Detect which cell encompasses the target text, then output its [X, Y] center coordinate. 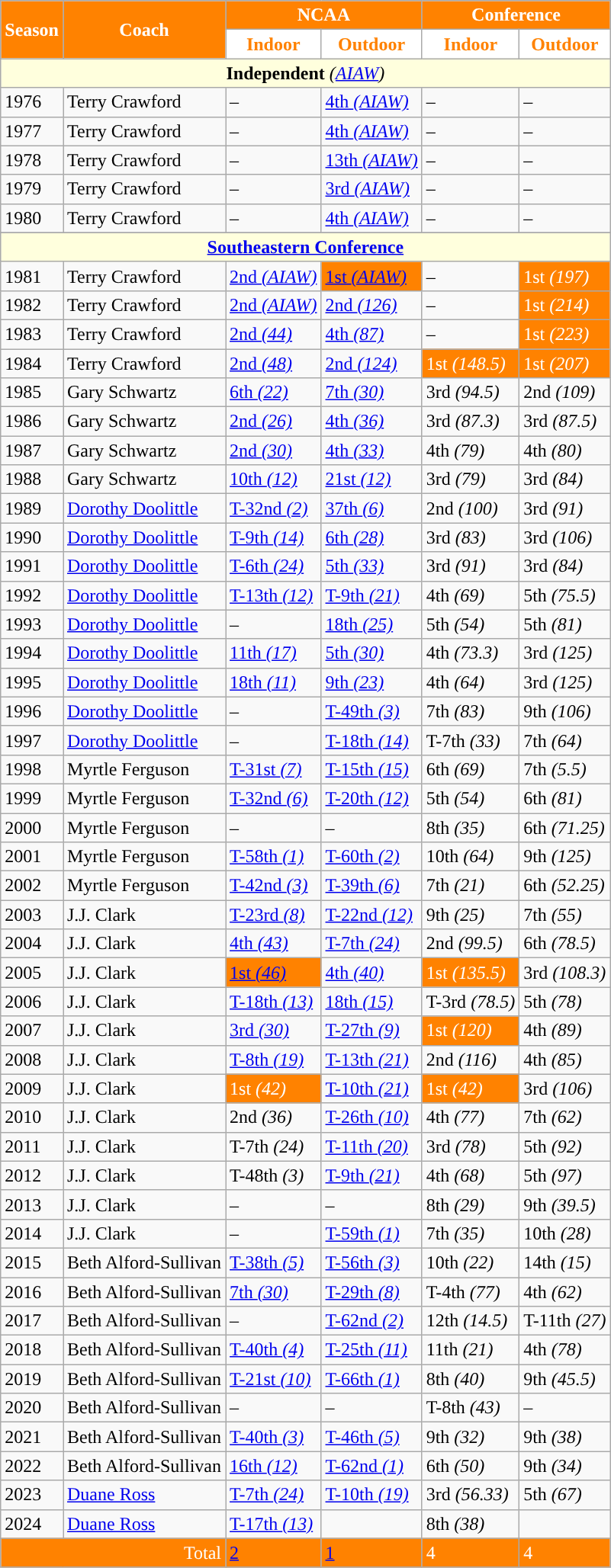
12th (14.5) [471, 1321]
T-62nd (2) [371, 1321]
8th (29) [471, 1204]
2nd (109) [564, 393]
1992 [32, 595]
2001 [32, 857]
2 [273, 1553]
T-11th (27) [564, 1321]
4th (68) [471, 1175]
18th (15) [371, 1002]
T-13th (21) [371, 1060]
7th (55) [564, 915]
T-58th (1) [273, 857]
4th (85) [564, 1060]
T-3rd (78.5) [471, 1002]
6th (78.5) [564, 944]
2004 [32, 944]
6th (22) [273, 393]
11th (17) [273, 653]
3rd (30) [273, 1031]
T-59th (1) [371, 1233]
T-46th (5) [371, 1437]
T-17th (13) [273, 1524]
NCAA [324, 15]
3rd (94.5) [471, 393]
1984 [32, 364]
2006 [32, 1002]
T-38th (5) [273, 1262]
9th (106) [564, 711]
6th (28) [371, 537]
T-13th (12) [273, 595]
T-21st (10) [273, 1379]
2nd (26) [273, 422]
3rd (78) [471, 1146]
T-32nd (2) [273, 508]
4th (73.3) [471, 653]
T-32nd (6) [273, 798]
T-39th (6) [371, 886]
5th (97) [564, 1175]
1983 [32, 334]
9th (38) [564, 1437]
18th (25) [371, 624]
T-18th (14) [371, 740]
1995 [32, 682]
T-23rd (8) [273, 915]
10th (28) [564, 1233]
Independent (AIAW) [305, 73]
2010 [32, 1117]
8th (38) [471, 1524]
1989 [32, 508]
2023 [32, 1495]
4th (89) [564, 1031]
T-4th (77) [471, 1292]
2nd (124) [371, 364]
8th (35) [471, 827]
2nd (116) [471, 1060]
2008 [32, 1060]
3rd (108.3) [564, 973]
T-40th (3) [273, 1437]
4th (33) [371, 451]
7th (83) [471, 711]
1988 [32, 479]
14th (15) [564, 1262]
4th (69) [471, 595]
7th (5.5) [564, 769]
6th (50) [471, 1466]
1st (214) [564, 305]
T-48th (3) [273, 1175]
4th (64) [471, 682]
3rd (79) [471, 479]
5th (33) [371, 566]
T-56th (3) [371, 1262]
3rd (AIAW) [371, 189]
Coach [143, 30]
7th (21) [471, 886]
1996 [32, 711]
T-40th (4) [273, 1350]
T-15th (15) [371, 769]
8th (40) [471, 1379]
T-42nd (3) [273, 886]
9th (125) [564, 857]
2021 [32, 1437]
1st (207) [564, 364]
1982 [32, 305]
T-8th (43) [471, 1408]
6th (81) [564, 798]
1986 [32, 422]
7th (62) [564, 1117]
6th (69) [471, 769]
5th (67) [564, 1495]
7th (64) [564, 740]
1st (120) [471, 1031]
5th (81) [564, 624]
Total [113, 1553]
T-31st (7) [273, 769]
10th (22) [471, 1262]
T-7th (33) [471, 740]
1985 [32, 393]
21st (12) [371, 479]
2nd (100) [471, 508]
T-60th (2) [371, 857]
1st (46) [273, 973]
2015 [32, 1262]
5th (92) [564, 1146]
T-29th (8) [371, 1292]
2nd (44) [273, 334]
T-18th (13) [273, 1002]
Southeastern Conference [305, 247]
5th (78) [564, 1002]
2024 [32, 1524]
5th (30) [371, 653]
T-10th (19) [371, 1495]
2002 [32, 886]
Conference [516, 15]
10th (64) [471, 857]
T-20th (12) [371, 798]
2003 [32, 915]
T-8th (19) [273, 1060]
2017 [32, 1321]
1997 [32, 740]
1st (148.5) [471, 364]
2nd (36) [273, 1117]
2nd (126) [371, 305]
2009 [32, 1089]
2nd (48) [273, 364]
6th (52.25) [564, 886]
1994 [32, 653]
16th (12) [273, 1466]
1st (197) [564, 276]
11th (21) [471, 1350]
1980 [32, 218]
4th (43) [273, 944]
13th (AIAW) [371, 160]
1998 [32, 769]
4th (77) [471, 1117]
T-26th (10) [371, 1117]
9th (23) [371, 682]
9th (25) [471, 915]
1990 [32, 537]
2000 [32, 827]
9th (45.5) [564, 1379]
2012 [32, 1175]
1st (135.5) [471, 973]
2018 [32, 1350]
2nd (99.5) [471, 944]
T-9th (14) [273, 537]
T-22nd (12) [371, 915]
4th (62) [564, 1292]
1991 [32, 566]
4th (40) [371, 973]
2005 [32, 973]
18th (11) [273, 682]
2007 [32, 1031]
2014 [32, 1233]
1st (223) [564, 334]
T-62nd (1) [371, 1466]
1976 [32, 102]
4th (80) [564, 451]
T-11th (20) [371, 1146]
T-10th (21) [371, 1089]
2nd (30) [273, 451]
1 [371, 1553]
2016 [32, 1292]
1978 [32, 160]
3rd (56.33) [471, 1495]
Season [32, 30]
1987 [32, 451]
2019 [32, 1379]
1979 [32, 189]
3rd (87.5) [564, 422]
3rd (87.3) [471, 422]
1981 [32, 276]
2020 [32, 1408]
9th (34) [564, 1466]
37th (6) [371, 508]
2013 [32, 1204]
1977 [32, 131]
3rd (83) [471, 537]
1st (AIAW) [371, 276]
1993 [32, 624]
T-25th (11) [371, 1350]
5th (75.5) [564, 595]
7th (35) [471, 1233]
1999 [32, 798]
T-6th (24) [273, 566]
T-66th (1) [371, 1379]
4th (78) [564, 1350]
4th (87) [371, 334]
10th (12) [273, 479]
9th (32) [471, 1437]
T-49th (3) [371, 711]
9th (39.5) [564, 1204]
T-27th (9) [371, 1031]
2022 [32, 1466]
6th (71.25) [564, 827]
4th (36) [371, 422]
4th (79) [471, 451]
2011 [32, 1146]
